Search for the cell housing the specified text and yield its (X, Y) center coordinate. 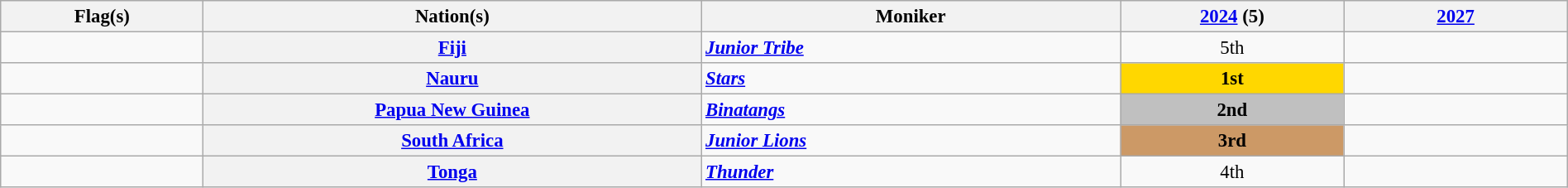
2024 (5) (1232, 17)
2nd (1232, 110)
Stars (911, 79)
Thunder (911, 172)
Binatangs (911, 110)
Nation(s) (452, 17)
Fiji (452, 48)
Tonga (452, 172)
5th (1232, 48)
Junior Tribe (911, 48)
2027 (1456, 17)
Nauru (452, 79)
Flag(s) (103, 17)
South Africa (452, 141)
Moniker (911, 17)
Junior Lions (911, 141)
4th (1232, 172)
Papua New Guinea (452, 110)
1st (1232, 79)
3rd (1232, 141)
